Provide the (X, Y) coordinate of the cell's center where the given text is located.  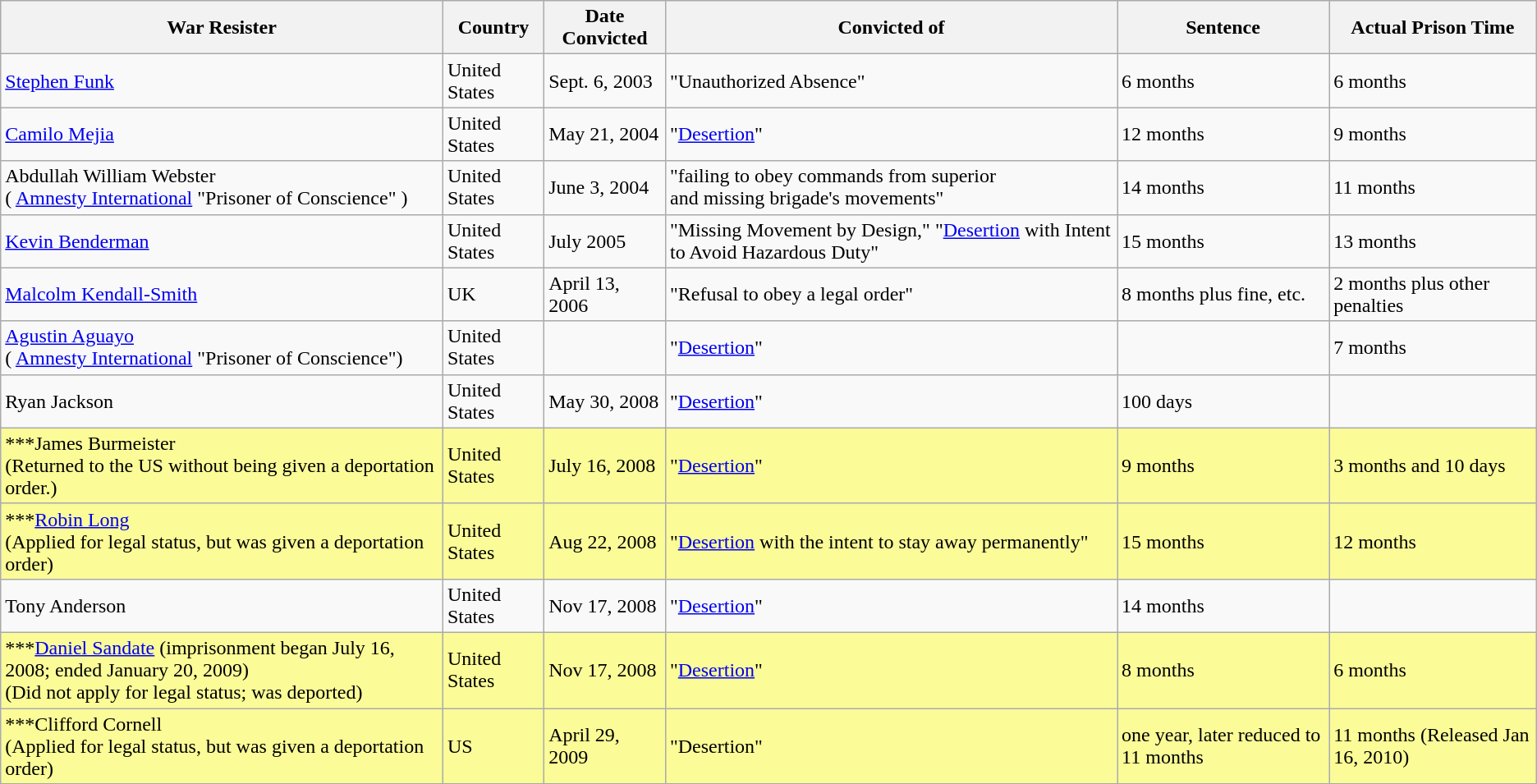
100 days (1223, 401)
Tony Anderson (222, 606)
Stephen Funk (222, 80)
Convicted of (891, 28)
Actual Prison Time (1434, 28)
US (493, 745)
Agustin Aguayo( Amnesty International "Prisoner of Conscience") (222, 348)
Date Convicted (605, 28)
***James Burmeister(Returned to the US without being given a deportation order.) (222, 465)
"Desertion with the intent to stay away permanently" (891, 541)
2 months plus other penalties (1434, 294)
Country (493, 28)
"failing to obey commands from superiorand missing brigade's movements" (891, 187)
July 2005 (605, 241)
"Unauthorized Absence" (891, 80)
Camilo Mejia (222, 135)
July 16, 2008 (605, 465)
Sept. 6, 2003 (605, 80)
11 months (Released Jan 16, 2010) (1434, 745)
3 months and 10 days (1434, 465)
Ryan Jackson (222, 401)
7 months (1434, 348)
June 3, 2004 (605, 187)
May 30, 2008 (605, 401)
8 months (1223, 670)
8 months plus fine, etc. (1223, 294)
April 13, 2006 (605, 294)
Aug 22, 2008 (605, 541)
***Robin Long (Applied for legal status, but was given a deportation order) (222, 541)
April 29, 2009 (605, 745)
"Missing Movement by Design," "Desertion with Intent to Avoid Hazardous Duty" (891, 241)
Sentence (1223, 28)
Kevin Benderman (222, 241)
May 21, 2004 (605, 135)
one year, later reduced to 11 months (1223, 745)
***Clifford Cornell (Applied for legal status, but was given a deportation order) (222, 745)
Malcolm Kendall-Smith (222, 294)
UK (493, 294)
13 months (1434, 241)
11 months (1434, 187)
Abdullah William Webster ( Amnesty International "Prisoner of Conscience" ) (222, 187)
"Refusal to obey a legal order" (891, 294)
***Daniel Sandate (imprisonment began July 16, 2008; ended January 20, 2009)(Did not apply for legal status; was deported) (222, 670)
War Resister (222, 28)
